Output the [X, Y] coordinate of the center of the cell containing the given text.  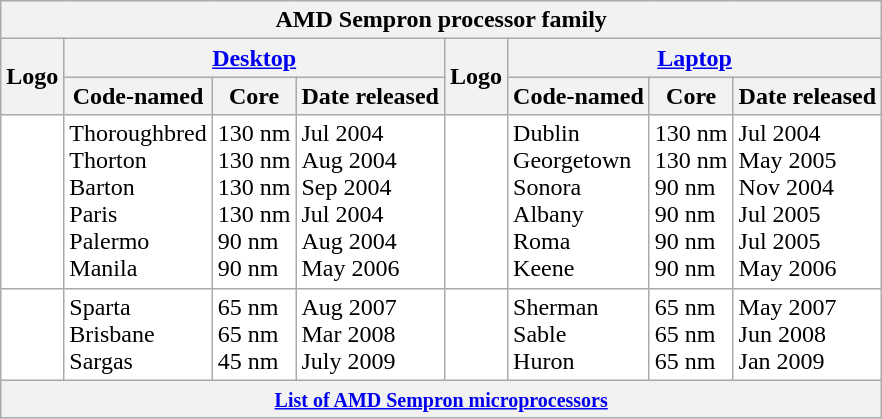
Desktop [254, 58]
Jul 2004May 2005Nov 2004Jul 2005Jul 2005May 2006 [808, 202]
Aug 2007Mar 2008July 2009 [370, 334]
Laptop [695, 58]
130 nm130 nm90 nm90 nm90 nm90 nm [691, 202]
DublinGeorgetownSonoraAlbanyRomaKeene [579, 202]
130 nm130 nm130 nm130 nm90 nm90 nm [254, 202]
ShermanSableHuron [579, 334]
SpartaBrisbaneSargas [138, 334]
65 nm65 nm65 nm [691, 334]
May 2007Jun 2008Jan 2009 [808, 334]
List of AMD Sempron microprocessors [442, 399]
65 nm65 nm45 nm [254, 334]
ThoroughbredThortonBartonParisPalermoManila [138, 202]
Jul 2004Aug 2004Sep 2004Jul 2004Aug 2004May 2006 [370, 202]
AMD Sempron processor family [442, 20]
